Search for the cell housing the specified text and yield its (x, y) center coordinate. 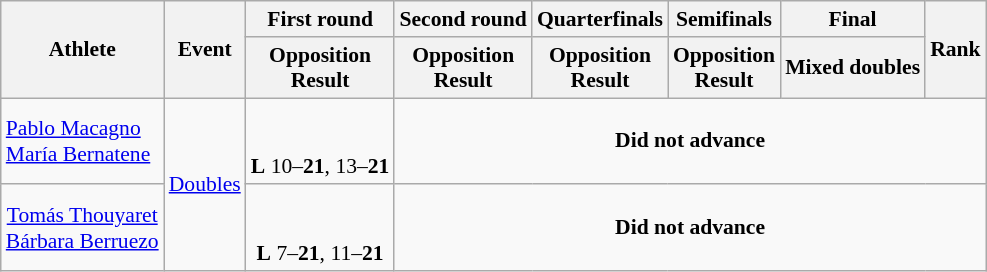
Rank (956, 50)
Event (205, 50)
Pablo MacagnoMaría Bernatene (82, 142)
L 7–21, 11–21 (320, 228)
Quarterfinals (600, 19)
Final (852, 19)
Semifinals (724, 19)
Athlete (82, 50)
Tomás ThouyaretBárbara Berruezo (82, 228)
First round (320, 19)
L 10–21, 13–21 (320, 142)
Second round (463, 19)
Mixed doubles (852, 68)
Doubles (205, 184)
